Extract the (X, Y) coordinate from the center of the cell holding the provided text.  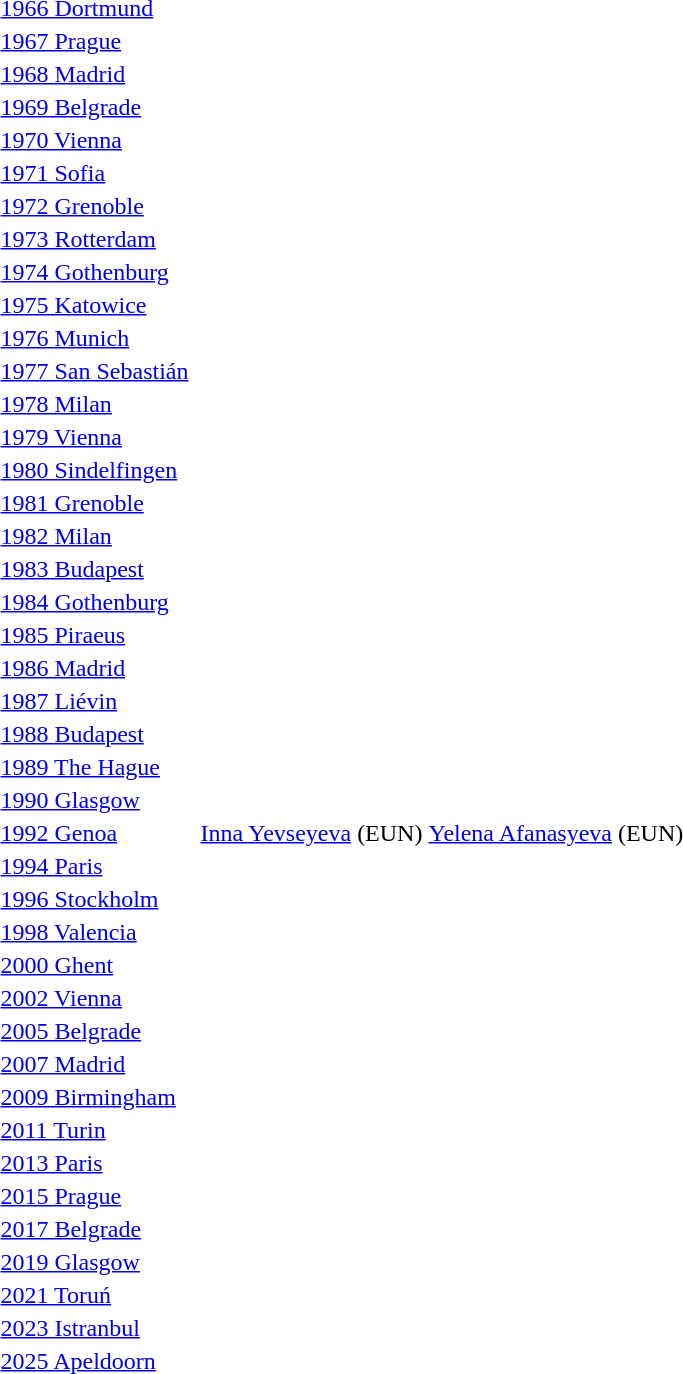
Inna Yevseyeva (EUN) (312, 833)
